From the cell containing the given text, extract its center point as [X, Y] coordinate. 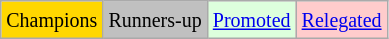
Runners-up [155, 20]
Relegated [342, 20]
Promoted [252, 20]
Champions [52, 20]
